Locate the cell with the specified text and output its (X, Y) center coordinate. 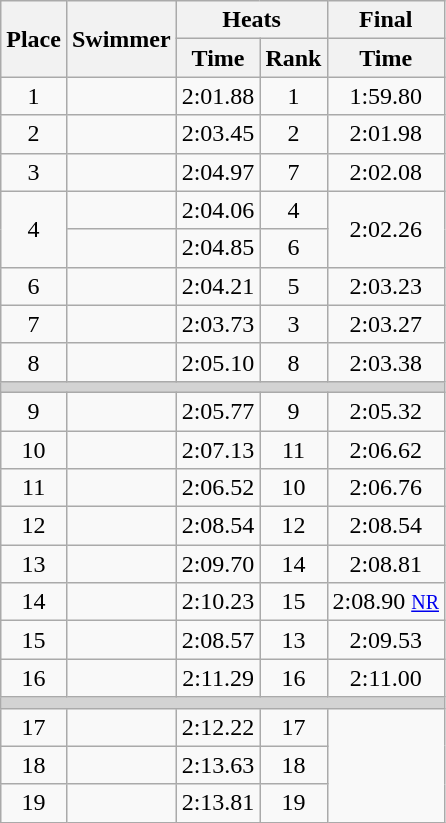
2:03.38 (386, 362)
2:11.29 (218, 678)
Rank (294, 58)
2:04.85 (218, 248)
2:11.00 (386, 678)
2:04.06 (218, 210)
2:09.53 (386, 640)
2:02.26 (386, 229)
2:01.98 (386, 134)
2:13.81 (218, 803)
2:05.32 (386, 411)
2:06.52 (218, 488)
Final (386, 20)
1:59.80 (386, 96)
2:05.77 (218, 411)
2:12.22 (218, 727)
2:02.08 (386, 172)
2:08.90 NR (386, 602)
2:06.62 (386, 449)
2:06.76 (386, 488)
2:03.73 (218, 324)
2:05.10 (218, 362)
2:01.88 (218, 96)
2:03.45 (218, 134)
Heats (252, 20)
2:08.81 (386, 564)
2:09.70 (218, 564)
5 (294, 286)
2:10.23 (218, 602)
2:04.21 (218, 286)
2:13.63 (218, 765)
Place (34, 39)
2:03.27 (386, 324)
2:04.97 (218, 172)
Swimmer (121, 39)
2:03.23 (386, 286)
2:07.13 (218, 449)
2:08.57 (218, 640)
